Find where the given text appears and provide that cell's center as (x, y) coordinate. 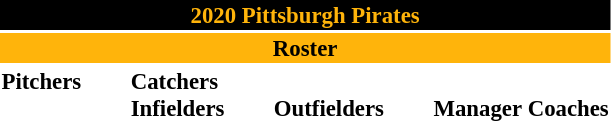
2020 Pittsburgh Pirates (305, 15)
Roster (305, 48)
